Extract the [X, Y] coordinate from the center of the cell holding the provided text.  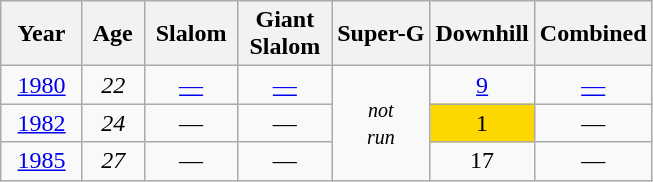
27 [113, 161]
1985 [42, 161]
24 [113, 123]
1980 [42, 85]
Slalom [191, 34]
17 [482, 161]
1982 [42, 123]
Giant Slalom [285, 34]
1 [482, 123]
22 [113, 85]
Combined [593, 34]
Age [113, 34]
Super-G [381, 34]
Year [42, 34]
Downhill [482, 34]
notrun [381, 123]
9 [482, 85]
